Return the [X, Y] coordinate for the center point of the cell that contains the specified text.  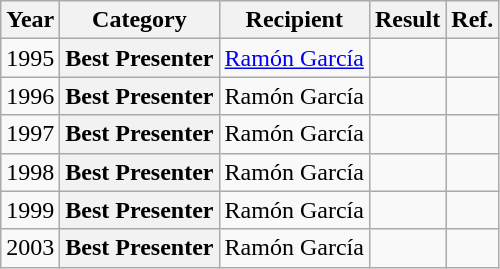
1997 [30, 134]
2003 [30, 248]
1998 [30, 172]
Year [30, 20]
Result [407, 20]
1996 [30, 96]
Ref. [472, 20]
1999 [30, 210]
Category [140, 20]
1995 [30, 58]
Recipient [294, 20]
